Locate the cell with the specified text and output its [x, y] center coordinate. 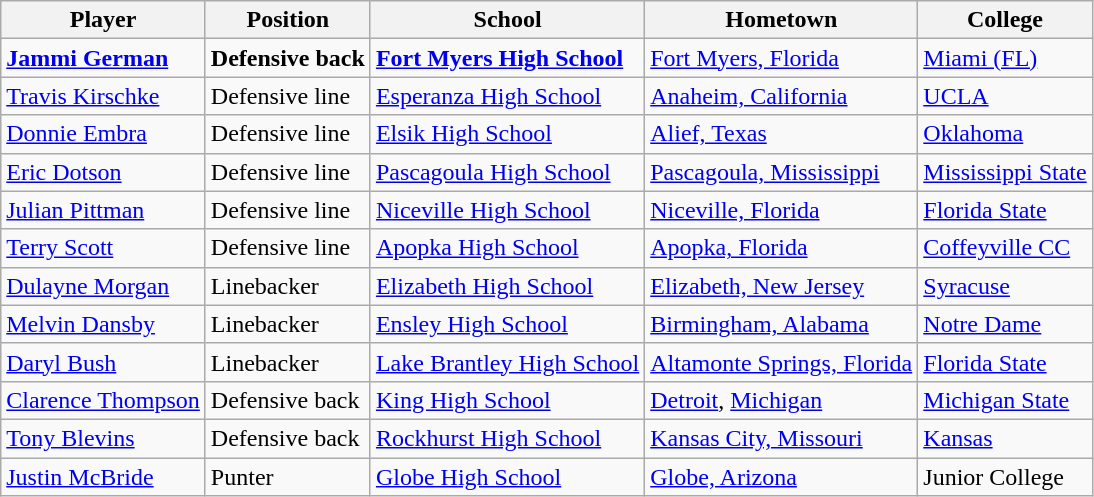
Elizabeth High School [507, 286]
Apopka, Florida [782, 248]
Justin McBride [104, 477]
Syracuse [1005, 286]
Anaheim, California [782, 96]
Globe, Arizona [782, 477]
Oklahoma [1005, 134]
Elsik High School [507, 134]
Pascagoula High School [507, 172]
Position [288, 20]
Niceville, Florida [782, 210]
Apopka High School [507, 248]
Lake Brantley High School [507, 362]
Alief, Texas [782, 134]
Kansas [1005, 438]
Julian Pittman [104, 210]
Melvin Dansby [104, 324]
College [1005, 20]
UCLA [1005, 96]
Eric Dotson [104, 172]
Elizabeth, New Jersey [782, 286]
Mississippi State [1005, 172]
Coffeyville CC [1005, 248]
Esperanza High School [507, 96]
Fort Myers, Florida [782, 58]
Clarence Thompson [104, 400]
Altamonte Springs, Florida [782, 362]
Globe High School [507, 477]
Ensley High School [507, 324]
Pascagoula, Mississippi [782, 172]
Junior College [1005, 477]
King High School [507, 400]
Punter [288, 477]
Niceville High School [507, 210]
Kansas City, Missouri [782, 438]
Player [104, 20]
Fort Myers High School [507, 58]
Dulayne Morgan [104, 286]
Rockhurst High School [507, 438]
Detroit, Michigan [782, 400]
Donnie Embra [104, 134]
Miami (FL) [1005, 58]
Notre Dame [1005, 324]
Tony Blevins [104, 438]
Jammi German [104, 58]
School [507, 20]
Birmingham, Alabama [782, 324]
Terry Scott [104, 248]
Daryl Bush [104, 362]
Michigan State [1005, 400]
Hometown [782, 20]
Travis Kirschke [104, 96]
